Pinpoint the cell where the given text exists, returning its [X, Y] midpoint coordinate. 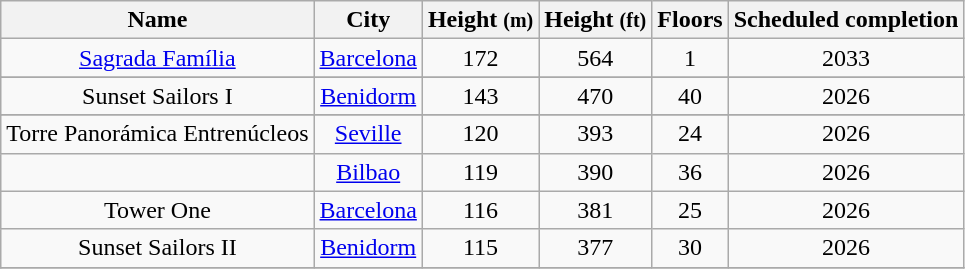
Torre Panorámica Entrenúcleos [158, 134]
24 [690, 134]
Name [158, 20]
2033 [846, 58]
564 [596, 58]
25 [690, 210]
116 [480, 210]
City [368, 20]
377 [596, 248]
Floors [690, 20]
Seville [368, 134]
Sunset Sailors II [158, 248]
119 [480, 172]
172 [480, 58]
115 [480, 248]
Height (ft) [596, 20]
Bilbao [368, 172]
143 [480, 96]
120 [480, 134]
36 [690, 172]
381 [596, 210]
30 [690, 248]
470 [596, 96]
Height (m) [480, 20]
393 [596, 134]
40 [690, 96]
Tower One [158, 210]
Sagrada Família [158, 58]
Scheduled completion [846, 20]
Sunset Sailors I [158, 96]
390 [596, 172]
1 [690, 58]
